Identify which cell holds the provided text, then report its [X, Y] central coordinate. 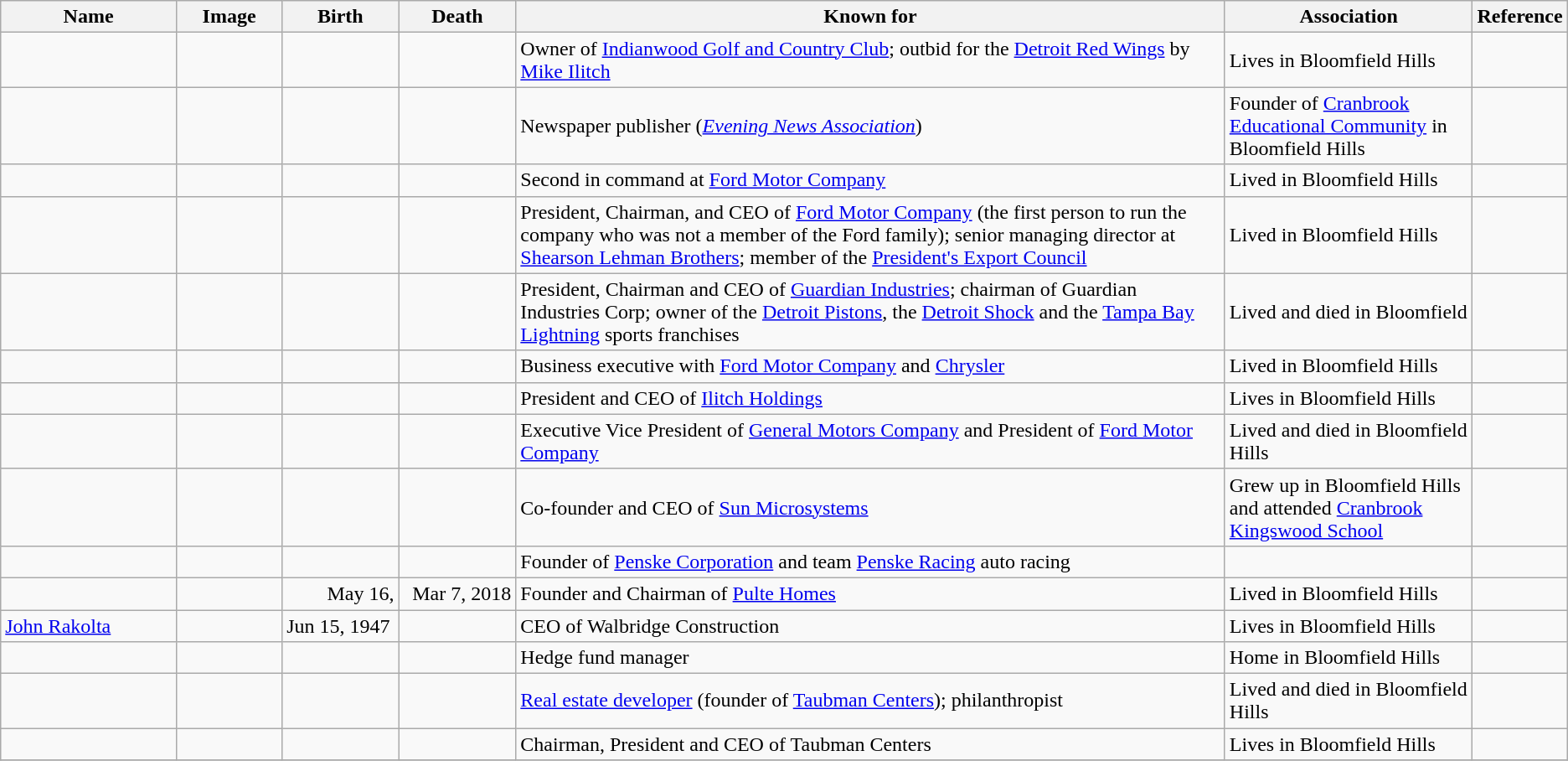
Jun 15, 1947 [340, 626]
President and CEO of Ilitch Holdings [870, 398]
Owner of Indianwood Golf and Country Club; outbid for the Detroit Red Wings by Mike Ilitch [870, 60]
Association [1349, 17]
Newspaper publisher (Evening News Association) [870, 126]
Image [229, 17]
Co-founder and CEO of Sun Microsystems [870, 507]
John Rakolta [89, 626]
Home in Bloomfield Hills [1349, 658]
Real estate developer (founder of Taubman Centers); philanthropist [870, 701]
Chairman, President and CEO of Taubman Centers [870, 744]
Founder of Penske Corporation and team Penske Racing auto racing [870, 562]
Business executive with Ford Motor Company and Chrysler [870, 366]
Executive Vice President of General Motors Company and President of Ford Motor Company [870, 441]
Second in command at Ford Motor Company [870, 180]
Death [457, 17]
Grew up in Bloomfield Hills and attended Cranbrook Kingswood School [1349, 507]
May 16, [340, 593]
Lived and died in Bloomfield [1349, 312]
Birth [340, 17]
Known for [870, 17]
Founder and Chairman of Pulte Homes [870, 593]
Mar 7, 2018 [457, 593]
Name [89, 17]
Reference [1519, 17]
CEO of Walbridge Construction [870, 626]
Founder of Cranbrook Educational Community in Bloomfield Hills [1349, 126]
Hedge fund manager [870, 658]
